Output the [x, y] coordinate of the center of the cell containing the given text.  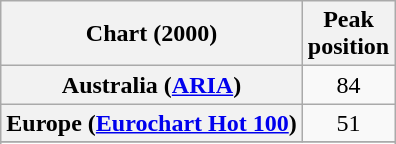
51 [348, 123]
84 [348, 85]
Chart (2000) [152, 34]
Europe (Eurochart Hot 100) [152, 123]
Australia (ARIA) [152, 85]
Peakposition [348, 34]
